For the text-containing cell, return its midpoint in [X, Y] coordinate format. 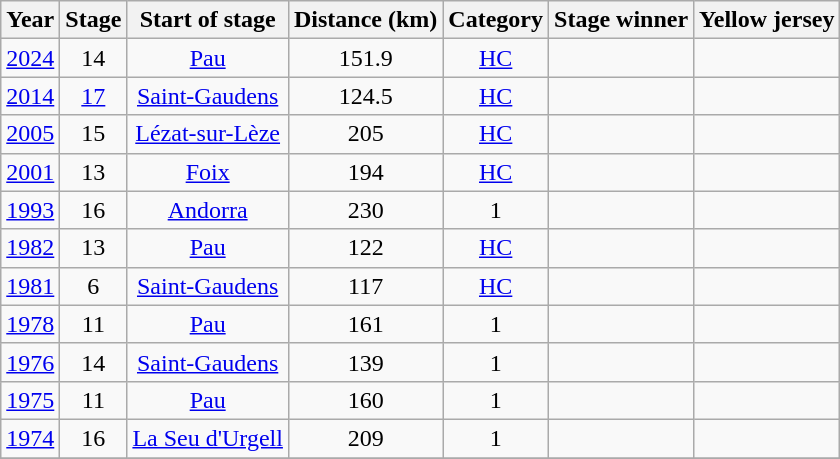
161 [365, 324]
Yellow jersey [767, 20]
1978 [30, 324]
205 [365, 134]
Distance (km) [365, 20]
2005 [30, 134]
Lézat-sur-Lèze [208, 134]
Andorra [208, 210]
Start of stage [208, 20]
15 [94, 134]
Foix [208, 172]
17 [94, 96]
La Seu d'Urgell [208, 438]
Year [30, 20]
1993 [30, 210]
2001 [30, 172]
1976 [30, 362]
230 [365, 210]
209 [365, 438]
Stage winner [622, 20]
124.5 [365, 96]
2014 [30, 96]
6 [94, 286]
1974 [30, 438]
117 [365, 286]
139 [365, 362]
Stage [94, 20]
1982 [30, 248]
2024 [30, 58]
1975 [30, 400]
194 [365, 172]
1981 [30, 286]
151.9 [365, 58]
122 [365, 248]
160 [365, 400]
Category [496, 20]
